Pinpoint the cell where the given text exists, returning its [x, y] midpoint coordinate. 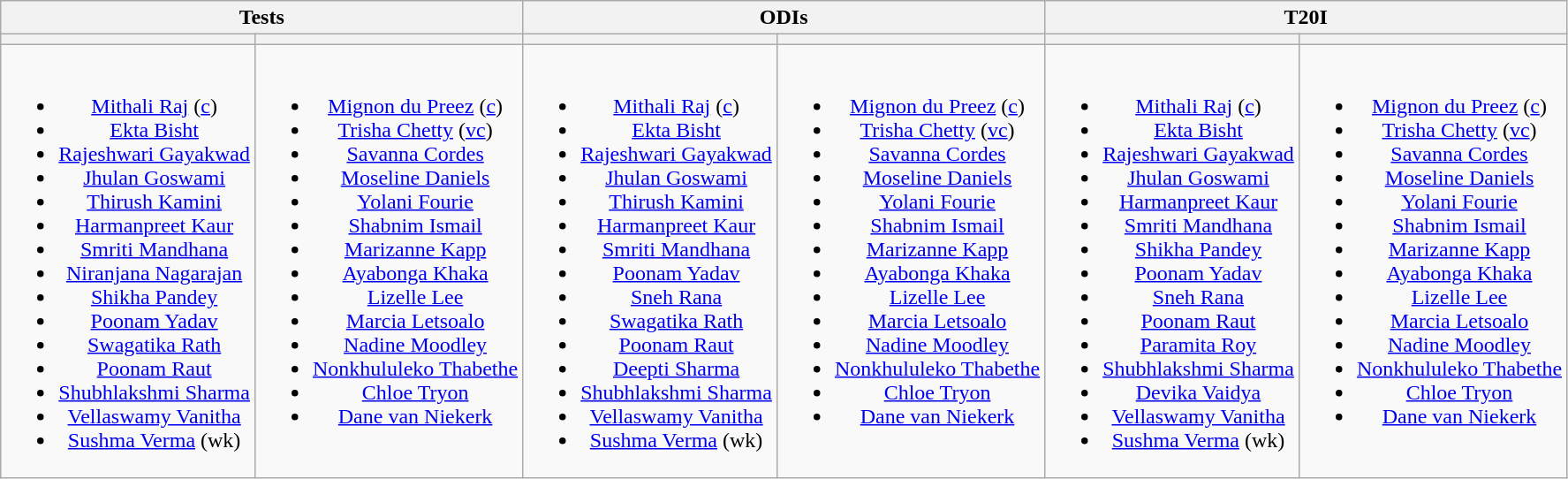
ODIs [784, 18]
T20I [1306, 18]
Tests [261, 18]
